Extract the [X, Y] coordinate from the center of the cell holding the provided text.  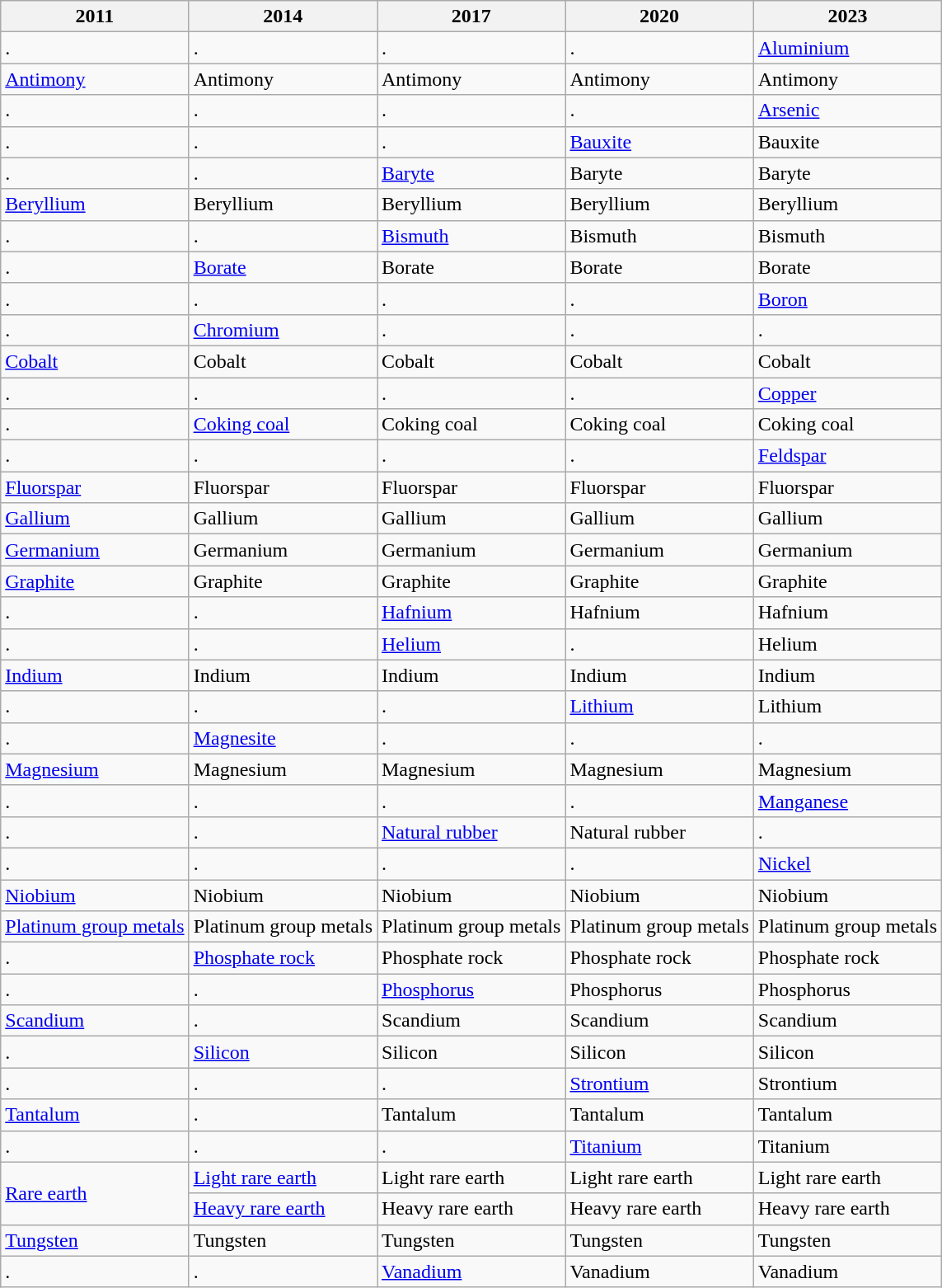
2014 [283, 16]
Rare earth [95, 1193]
Arsenic [847, 110]
2017 [471, 16]
Chromium [283, 330]
2011 [95, 16]
Feldspar [847, 456]
Aluminium [847, 48]
Magnesite [283, 738]
Copper [847, 393]
Boron [847, 298]
2020 [659, 16]
Manganese [847, 801]
Nickel [847, 863]
2023 [847, 16]
